Extract the [X, Y] coordinate from the center of the cell holding the provided text.  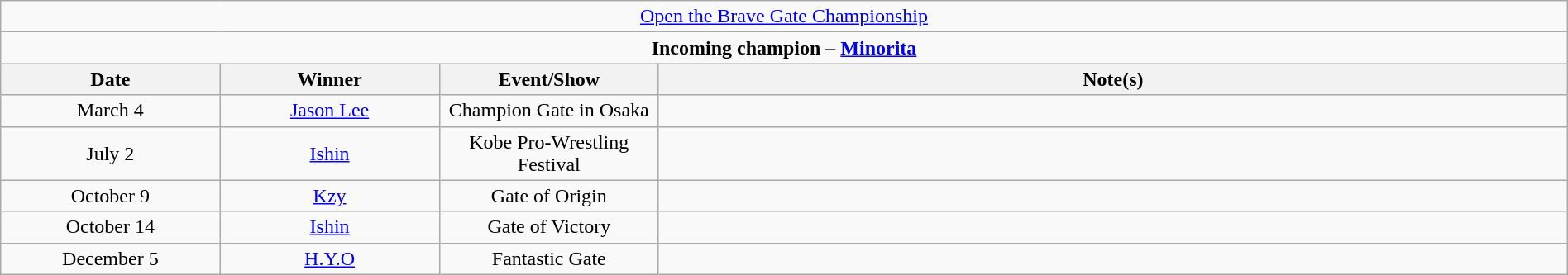
Date [111, 79]
Kobe Pro-Wrestling Festival [549, 154]
December 5 [111, 258]
Fantastic Gate [549, 258]
H.Y.O [329, 258]
Note(s) [1113, 79]
October 9 [111, 196]
Winner [329, 79]
Open the Brave Gate Championship [784, 17]
March 4 [111, 111]
Champion Gate in Osaka [549, 111]
Gate of Origin [549, 196]
Gate of Victory [549, 227]
Kzy [329, 196]
July 2 [111, 154]
October 14 [111, 227]
Incoming champion – Minorita [784, 48]
Jason Lee [329, 111]
Event/Show [549, 79]
